Return the (x, y) coordinate for the center point of the cell that contains the specified text.  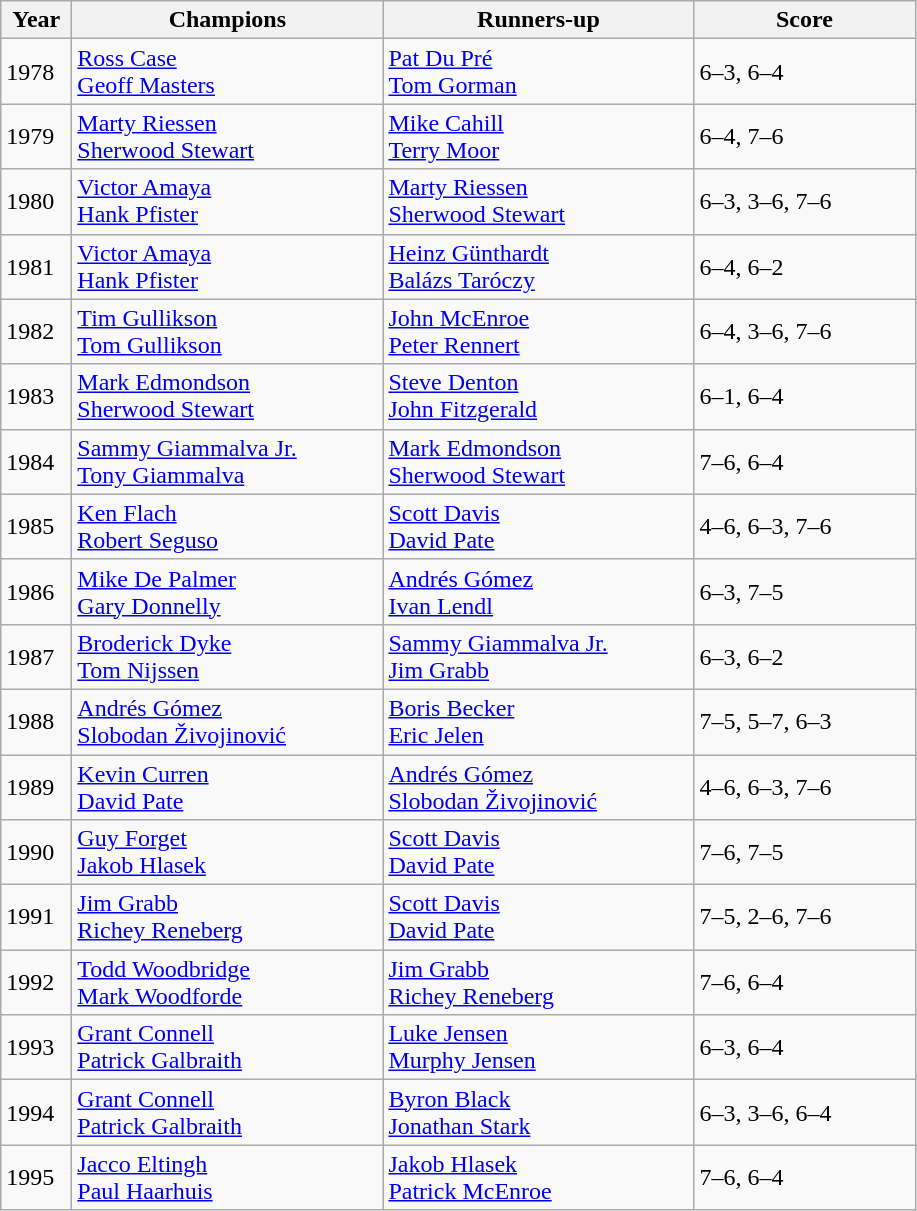
Kevin Curren David Pate (228, 786)
1985 (36, 526)
1978 (36, 72)
1992 (36, 982)
1983 (36, 396)
6–4, 6–2 (804, 266)
Luke Jensen Murphy Jensen (538, 1048)
1988 (36, 722)
6–3, 6–2 (804, 656)
1995 (36, 1178)
Byron Black Jonathan Stark (538, 1112)
John McEnroe Peter Rennert (538, 332)
6–4, 3–6, 7–6 (804, 332)
Broderick Dyke Tom Nijssen (228, 656)
Heinz Günthardt Balázs Taróczy (538, 266)
Mike De Palmer Gary Donnelly (228, 592)
1986 (36, 592)
Champions (228, 20)
Score (804, 20)
1989 (36, 786)
6–4, 7–6 (804, 136)
Runners-up (538, 20)
Andrés Gómez Ivan Lendl (538, 592)
1993 (36, 1048)
1982 (36, 332)
1980 (36, 202)
7–5, 5–7, 6–3 (804, 722)
Todd Woodbridge Mark Woodforde (228, 982)
Pat Du Pré Tom Gorman (538, 72)
Sammy Giammalva Jr. Jim Grabb (538, 656)
Tim Gullikson Tom Gullikson (228, 332)
Ross Case Geoff Masters (228, 72)
7–6, 7–5 (804, 852)
1984 (36, 462)
1981 (36, 266)
Boris Becker Eric Jelen (538, 722)
Sammy Giammalva Jr. Tony Giammalva (228, 462)
Year (36, 20)
Jakob Hlasek Patrick McEnroe (538, 1178)
Steve Denton John Fitzgerald (538, 396)
1987 (36, 656)
Jacco Eltingh Paul Haarhuis (228, 1178)
Ken Flach Robert Seguso (228, 526)
Mike Cahill Terry Moor (538, 136)
7–5, 2–6, 7–6 (804, 918)
1979 (36, 136)
6–1, 6–4 (804, 396)
6–3, 3–6, 6–4 (804, 1112)
1994 (36, 1112)
6–3, 3–6, 7–6 (804, 202)
1991 (36, 918)
Guy Forget Jakob Hlasek (228, 852)
1990 (36, 852)
6–3, 7–5 (804, 592)
